For the text-containing cell, return its midpoint in [X, Y] coordinate format. 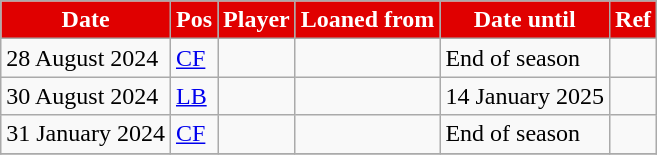
Ref [634, 20]
LB [194, 96]
Player [257, 20]
Pos [194, 20]
28 August 2024 [86, 58]
31 January 2024 [86, 134]
Loaned from [368, 20]
Date until [525, 20]
Date [86, 20]
30 August 2024 [86, 96]
14 January 2025 [525, 96]
